Extract the (X, Y) coordinate from the center of the cell holding the provided text.  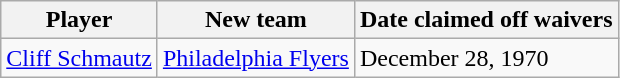
Date claimed off waivers (486, 20)
New team (256, 20)
Player (80, 20)
Cliff Schmautz (80, 58)
Philadelphia Flyers (256, 58)
December 28, 1970 (486, 58)
